Provide the [x, y] coordinate of the cell's center where the given text is located.  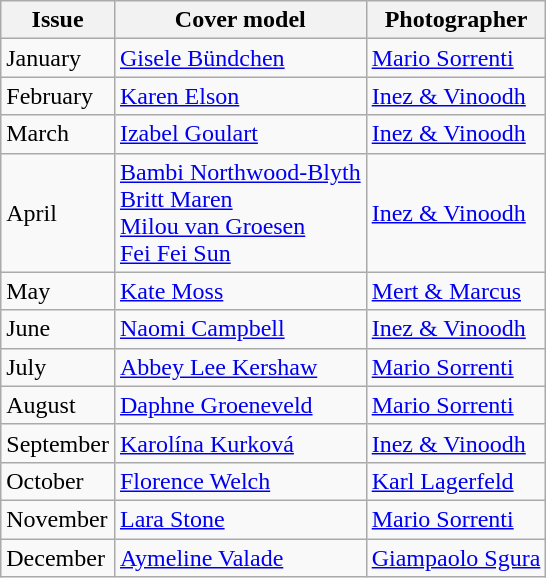
January [58, 58]
Cover model [240, 20]
Karen Elson [240, 96]
July [58, 367]
June [58, 329]
Mert & Marcus [456, 291]
December [58, 557]
Abbey Lee Kershaw [240, 367]
October [58, 481]
September [58, 443]
Aymeline Valade [240, 557]
August [58, 405]
Daphne Groeneveld [240, 405]
March [58, 134]
May [58, 291]
Kate Moss [240, 291]
Photographer [456, 20]
Giampaolo Sgura [456, 557]
Izabel Goulart [240, 134]
April [58, 212]
Gisele Bündchen [240, 58]
Florence Welch [240, 481]
February [58, 96]
Issue [58, 20]
November [58, 519]
Bambi Northwood-BlythBritt MarenMilou van GroesenFei Fei Sun [240, 212]
Karl Lagerfeld [456, 481]
Lara Stone [240, 519]
Karolína Kurková [240, 443]
Naomi Campbell [240, 329]
